Return (x, y) of the center of cell containing provided text 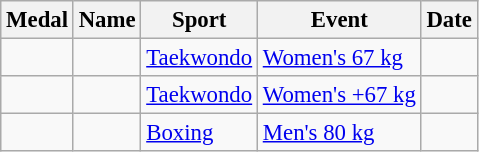
Sport (200, 20)
Men's 80 kg (339, 133)
Boxing (200, 133)
Women's +67 kg (339, 95)
Medal (38, 20)
Event (339, 20)
Name (107, 20)
Women's 67 kg (339, 58)
Date (449, 20)
